Locate the cell with the specified text and output its (x, y) center coordinate. 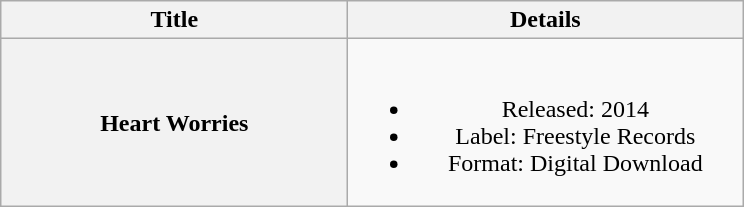
Heart Worries (174, 122)
Details (546, 20)
Title (174, 20)
Released: 2014Label: Freestyle RecordsFormat: Digital Download (546, 122)
